From the cell containing the given text, extract its center point as (X, Y) coordinate. 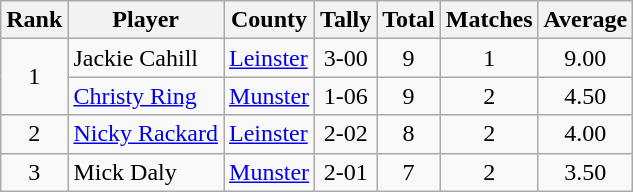
Matches (489, 20)
Christy Ring (146, 96)
7 (409, 172)
Average (586, 20)
Nicky Rackard (146, 134)
4.00 (586, 134)
County (270, 20)
8 (409, 134)
9.00 (586, 58)
Tally (346, 20)
1-06 (346, 96)
3-00 (346, 58)
2-01 (346, 172)
Total (409, 20)
Player (146, 20)
Rank (34, 20)
3 (34, 172)
Jackie Cahill (146, 58)
Mick Daly (146, 172)
2-02 (346, 134)
3.50 (586, 172)
4.50 (586, 96)
